Find where the given text appears and provide that cell's center as [x, y] coordinate. 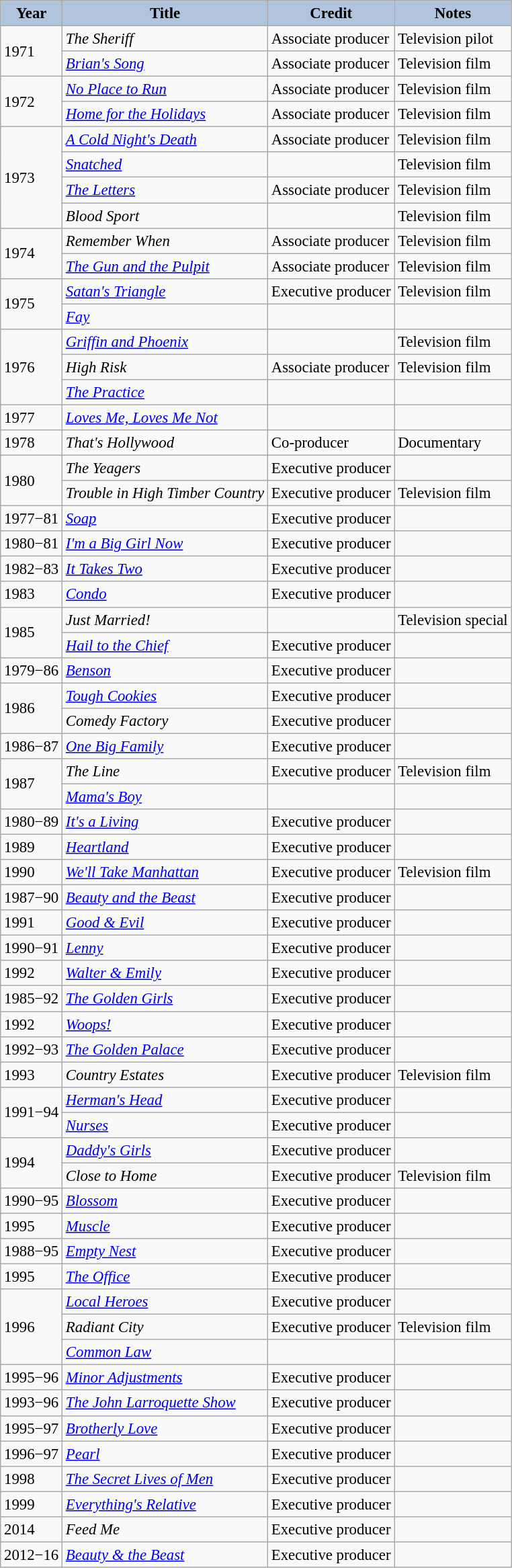
We'll Take Manhattan [165, 872]
1990 [32, 872]
The Practice [165, 393]
Common Law [165, 1352]
1991−94 [32, 1112]
Loves Me, Loves Me Not [165, 417]
1975 [32, 304]
That's Hollywood [165, 443]
1982−83 [32, 569]
1979−86 [32, 670]
Woops! [165, 1024]
Notes [453, 13]
1977 [32, 417]
Pearl [165, 1454]
Good & Evil [165, 923]
Empty Nest [165, 1251]
1993−96 [32, 1403]
Home for the Holidays [165, 114]
Close to Home [165, 1175]
1996 [32, 1327]
Minor Adjustments [165, 1378]
Everything's Relative [165, 1504]
1972 [32, 102]
Walter & Emily [165, 974]
The Golden Palace [165, 1049]
The Secret Lives of Men [165, 1479]
It Takes Two [165, 569]
Country Estates [165, 1075]
Comedy Factory [165, 721]
1996−97 [32, 1454]
1988−95 [32, 1251]
Mama's Boy [165, 796]
1983 [32, 595]
Heartland [165, 848]
The John Larroquette Show [165, 1403]
The Sheriff [165, 39]
2014 [32, 1530]
Tough Cookies [165, 696]
The Gun and the Pulpit [165, 266]
No Place to Run [165, 89]
The Letters [165, 190]
It's a Living [165, 822]
Beauty and the Beast [165, 898]
Television special [453, 620]
Condo [165, 595]
Blood Sport [165, 216]
The Yeagers [165, 468]
1976 [32, 367]
The Office [165, 1277]
2012−16 [32, 1555]
Daddy's Girls [165, 1151]
High Risk [165, 367]
1991 [32, 923]
1998 [32, 1479]
Beauty & the Beast [165, 1555]
Lenny [165, 948]
Herman's Head [165, 1100]
1973 [32, 177]
Brian's Song [165, 64]
1987 [32, 784]
1999 [32, 1504]
Muscle [165, 1226]
1980−89 [32, 822]
1977−81 [32, 519]
1987−90 [32, 898]
1990−91 [32, 948]
The Line [165, 772]
Credit [331, 13]
Documentary [453, 443]
Local Heroes [165, 1302]
Feed Me [165, 1530]
Trouble in High Timber Country [165, 493]
1992−93 [32, 1049]
1994 [32, 1163]
1995−97 [32, 1428]
Griffin and Phoenix [165, 342]
Just Married! [165, 620]
Nurses [165, 1125]
Snatched [165, 165]
1978 [32, 443]
Hail to the Chief [165, 645]
The Golden Girls [165, 999]
Radiant City [165, 1327]
Title [165, 13]
1985 [32, 632]
Soap [165, 519]
I'm a Big Girl Now [165, 544]
Benson [165, 670]
One Big Family [165, 746]
1985−92 [32, 999]
1974 [32, 253]
Television pilot [453, 39]
A Cold Night's Death [165, 140]
Satan's Triangle [165, 291]
Fay [165, 317]
1980 [32, 481]
Remember When [165, 241]
Year [32, 13]
1989 [32, 848]
1986 [32, 708]
Brotherly Love [165, 1428]
1986−87 [32, 746]
1993 [32, 1075]
Co-producer [331, 443]
1990−95 [32, 1201]
Blossom [165, 1201]
1971 [32, 51]
1980−81 [32, 544]
1995−96 [32, 1378]
